Search for the cell housing the specified text and yield its [x, y] center coordinate. 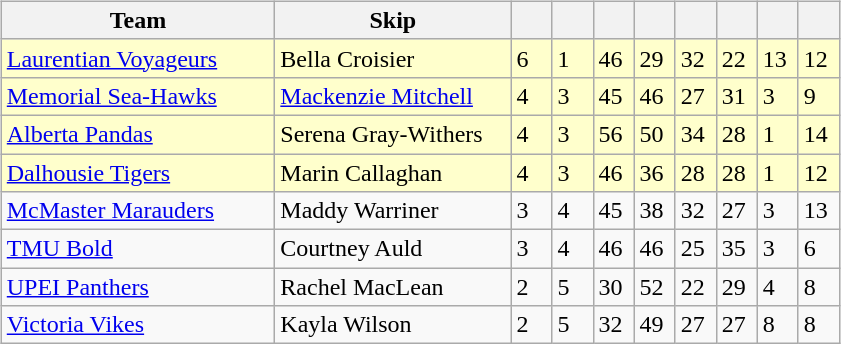
Rachel MacLean [393, 287]
UPEI Panthers [138, 287]
25 [696, 249]
Alberta Pandas [138, 134]
34 [696, 134]
38 [654, 211]
36 [654, 173]
50 [654, 134]
Bella Croisier [393, 58]
Serena Gray-Withers [393, 134]
TMU Bold [138, 249]
14 [818, 134]
Courtney Auld [393, 249]
Maddy Warriner [393, 211]
Skip [393, 20]
Victoria Vikes [138, 325]
McMaster Marauders [138, 211]
31 [736, 96]
Dalhousie Tigers [138, 173]
56 [614, 134]
Mackenzie Mitchell [393, 96]
Team [138, 20]
Laurentian Voyageurs [138, 58]
Memorial Sea-Hawks [138, 96]
9 [818, 96]
Kayla Wilson [393, 325]
Marin Callaghan [393, 173]
52 [654, 287]
35 [736, 249]
49 [654, 325]
30 [614, 287]
